Output the (X, Y) coordinate of the center of the cell containing the given text.  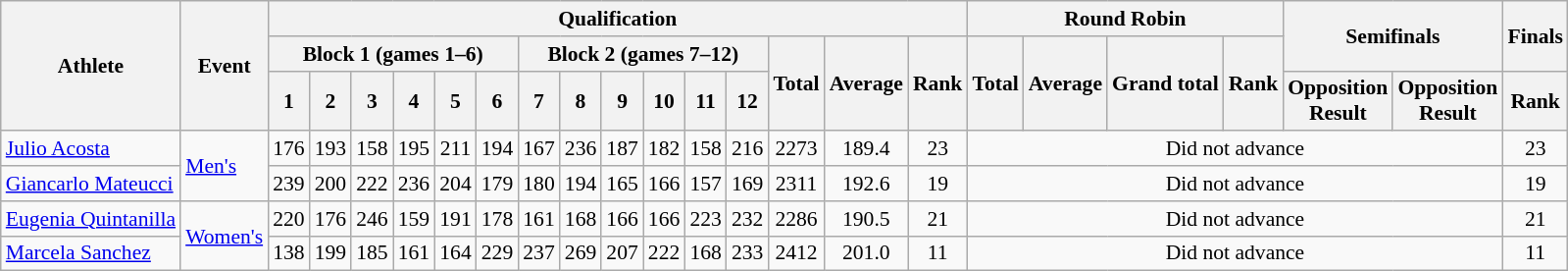
189.4 (867, 149)
Event (224, 66)
159 (414, 219)
211 (455, 149)
195 (414, 149)
187 (622, 149)
8 (581, 100)
Giancarlo Mateucci (90, 184)
Eugenia Quintanilla (90, 219)
Semifinals (1392, 35)
12 (747, 100)
10 (665, 100)
164 (455, 253)
237 (539, 253)
7 (539, 100)
9 (622, 100)
Athlete (90, 66)
165 (622, 184)
Marcela Sanchez (90, 253)
2273 (796, 149)
138 (288, 253)
6 (498, 100)
199 (331, 253)
Block 1 (games 1–6) (392, 54)
2 (331, 100)
232 (747, 219)
169 (747, 184)
182 (665, 149)
2412 (796, 253)
220 (288, 219)
233 (747, 253)
Grand total (1165, 84)
157 (706, 184)
190.5 (867, 219)
Finals (1536, 35)
185 (373, 253)
239 (288, 184)
2286 (796, 219)
Women's (224, 236)
269 (581, 253)
201.0 (867, 253)
167 (539, 149)
Qualification (618, 19)
1 (288, 100)
2311 (796, 184)
216 (747, 149)
204 (455, 184)
Julio Acosta (90, 149)
193 (331, 149)
3 (373, 100)
229 (498, 253)
Round Robin (1125, 19)
180 (539, 184)
246 (373, 219)
200 (331, 184)
179 (498, 184)
Men's (224, 167)
192.6 (867, 184)
4 (414, 100)
223 (706, 219)
5 (455, 100)
Block 2 (games 7–12) (643, 54)
191 (455, 219)
207 (622, 253)
178 (498, 219)
